Provide the (x, y) coordinate of the cell's center where the given text is located.  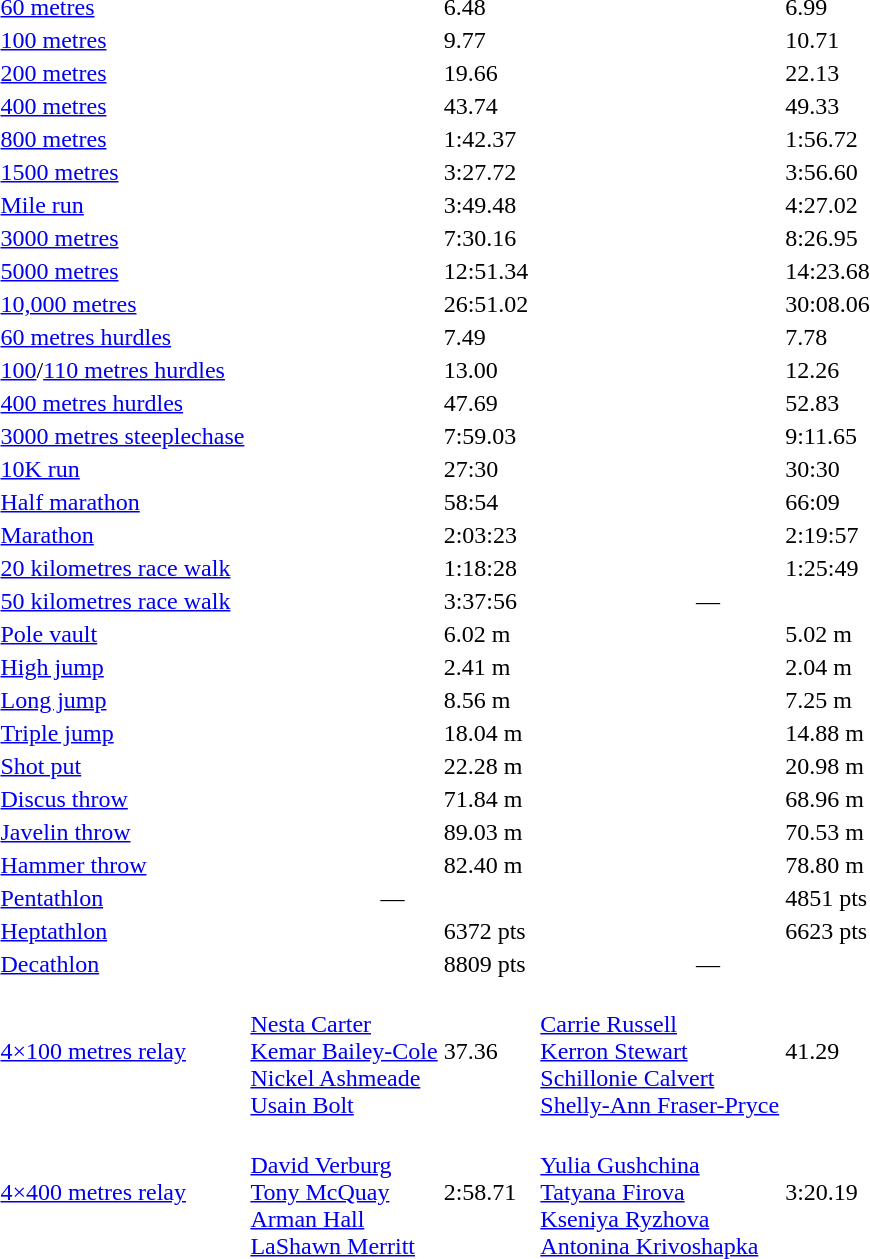
71.84 m (486, 799)
89.03 m (486, 832)
18.04 m (486, 733)
1:42.37 (486, 139)
9.77 (486, 40)
47.69 (486, 403)
12:51.34 (486, 271)
6.02 m (486, 634)
26:51.02 (486, 304)
37.36 (486, 1051)
1:18:28 (486, 568)
2:03:23 (486, 535)
3:27.72 (486, 172)
3:37:56 (486, 601)
8.56 m (486, 700)
8809 pts (486, 964)
43.74 (486, 106)
7.49 (486, 337)
7:30.16 (486, 238)
3:49.48 (486, 205)
58:54 (486, 502)
7:59.03 (486, 436)
Nesta CarterKemar Bailey-ColeNickel AshmeadeUsain Bolt (344, 1051)
19.66 (486, 73)
13.00 (486, 370)
— (392, 898)
82.40 m (486, 865)
Carrie RussellKerron StewartSchillonie CalvertShelly-Ann Fraser-Pryce (660, 1051)
27:30 (486, 469)
22.28 m (486, 766)
6372 pts (486, 931)
2.41 m (486, 667)
